Return [x, y] of the center of cell containing provided text 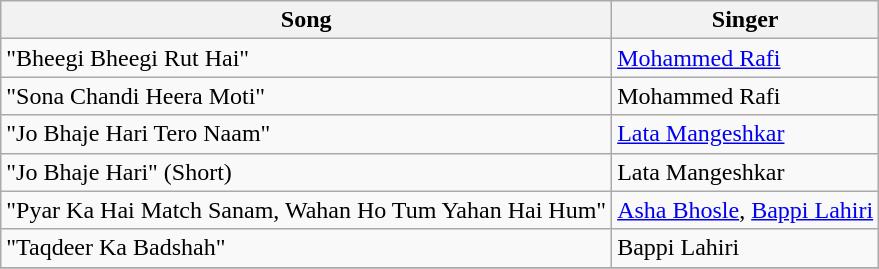
Asha Bhosle, Bappi Lahiri [746, 210]
Song [306, 20]
"Jo Bhaje Hari Tero Naam" [306, 134]
Bappi Lahiri [746, 248]
"Jo Bhaje Hari" (Short) [306, 172]
Singer [746, 20]
"Taqdeer Ka Badshah" [306, 248]
"Pyar Ka Hai Match Sanam, Wahan Ho Tum Yahan Hai Hum" [306, 210]
"Sona Chandi Heera Moti" [306, 96]
"Bheegi Bheegi Rut Hai" [306, 58]
